Output the [x, y] coordinate of the center of the cell containing the given text.  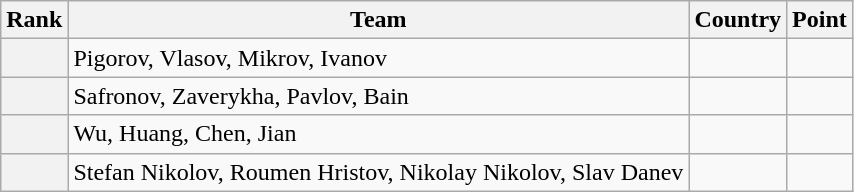
Country [738, 20]
Rank [34, 20]
Safronov, Zaverykha, Pavlov, Bain [378, 96]
Team [378, 20]
Wu, Huang, Chen, Jian [378, 134]
Stefan Nikolov, Roumen Hristov, Nikolay Nikolov, Slav Danev [378, 172]
Point [820, 20]
Pigorov, Vlasov, Mikrov, Ivanov [378, 58]
